Identify which cell holds the provided text, then report its [X, Y] central coordinate. 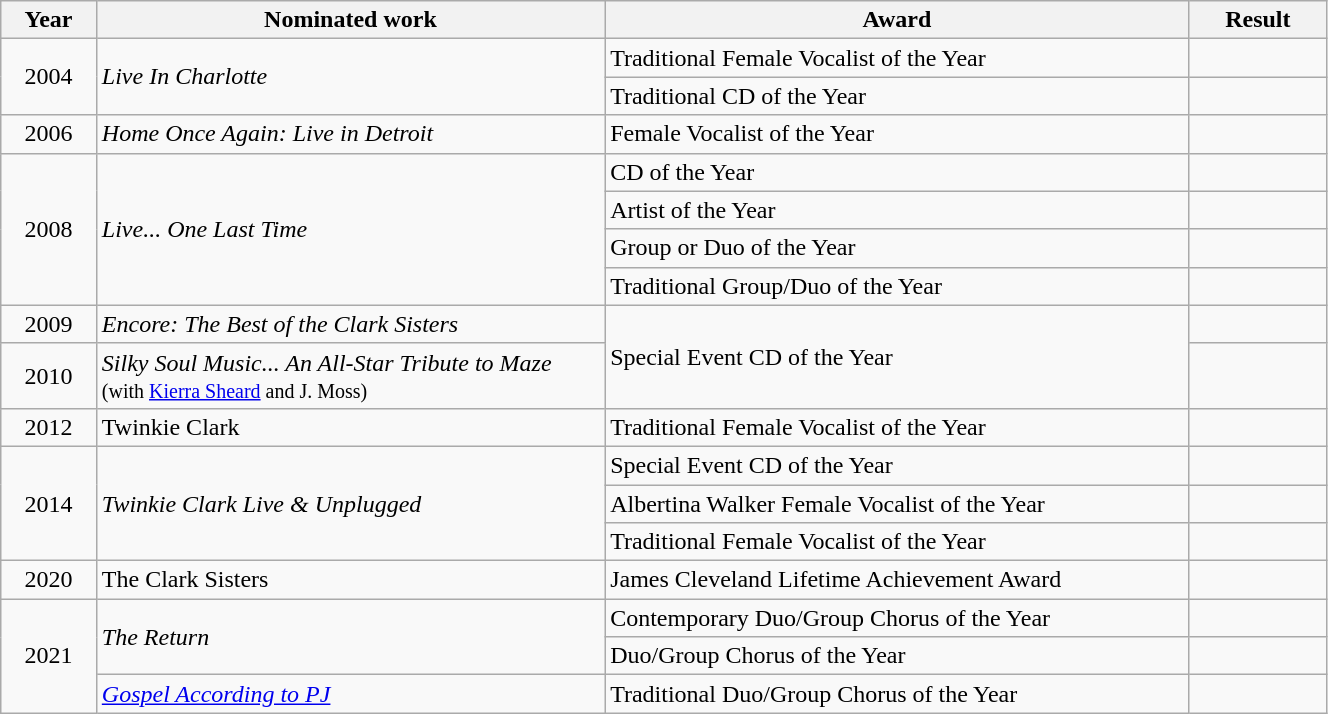
Twinkie Clark [350, 427]
2006 [49, 134]
Contemporary Duo/Group Chorus of the Year [898, 618]
2010 [49, 376]
Encore: The Best of the Clark Sisters [350, 324]
Year [49, 20]
Home Once Again: Live in Detroit [350, 134]
Albertina Walker Female Vocalist of the Year [898, 503]
Female Vocalist of the Year [898, 134]
Result [1258, 20]
2004 [49, 77]
Nominated work [350, 20]
Traditional Duo/Group Chorus of the Year [898, 694]
2008 [49, 229]
The Clark Sisters [350, 580]
Gospel According to PJ [350, 694]
Silky Soul Music... An All-Star Tribute to Maze (with Kierra Sheard and J. Moss) [350, 376]
2012 [49, 427]
2021 [49, 656]
Twinkie Clark Live & Unplugged [350, 503]
Artist of the Year [898, 210]
Group or Duo of the Year [898, 248]
Live... One Last Time [350, 229]
The Return [350, 637]
Traditional CD of the Year [898, 96]
Award [898, 20]
Live In Charlotte [350, 77]
Traditional Group/Duo of the Year [898, 286]
Duo/Group Chorus of the Year [898, 656]
2020 [49, 580]
CD of the Year [898, 172]
2009 [49, 324]
2014 [49, 503]
James Cleveland Lifetime Achievement Award [898, 580]
